Locate the cell with the specified text and output its (X, Y) center coordinate. 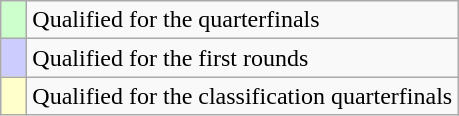
Qualified for the first rounds (242, 58)
Qualified for the classification quarterfinals (242, 96)
Qualified for the quarterfinals (242, 20)
